Provide the [x, y] coordinate of the cell's center where the given text is located.  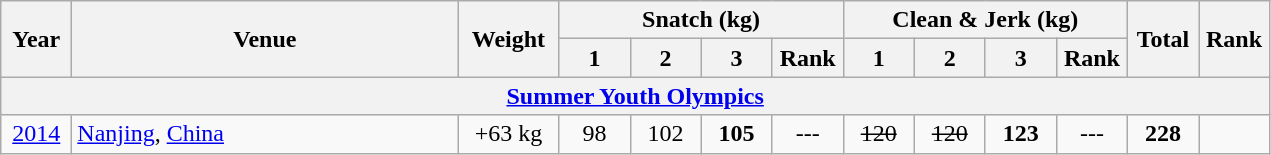
Total [1162, 39]
98 [594, 134]
123 [1020, 134]
105 [736, 134]
Clean & Jerk (kg) [985, 20]
102 [666, 134]
Summer Youth Olympics [636, 96]
228 [1162, 134]
Snatch (kg) [701, 20]
Nanjing, China [265, 134]
Weight [508, 39]
2014 [36, 134]
Year [36, 39]
+63 kg [508, 134]
Venue [265, 39]
